Find where the given text appears and provide that cell's center as (x, y) coordinate. 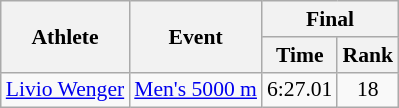
Livio Wenger (65, 90)
Time (300, 55)
Men's 5000 m (196, 90)
Athlete (65, 36)
Event (196, 36)
Final (330, 19)
Rank (368, 55)
6:27.01 (300, 90)
18 (368, 90)
